Scan for the cell matching the given text and deliver its (X, Y) coordinate at center. 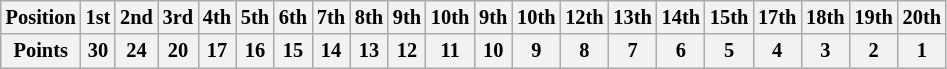
20th (922, 17)
18th (825, 17)
14 (331, 51)
5th (255, 17)
24 (136, 51)
11 (450, 51)
17 (217, 51)
3rd (178, 17)
9 (536, 51)
4 (777, 51)
8 (584, 51)
13th (633, 17)
13 (369, 51)
19th (873, 17)
7 (633, 51)
12th (584, 17)
Points (41, 51)
16 (255, 51)
20 (178, 51)
15th (729, 17)
1 (922, 51)
5 (729, 51)
2 (873, 51)
8th (369, 17)
Position (41, 17)
12 (407, 51)
10 (493, 51)
17th (777, 17)
4th (217, 17)
15 (293, 51)
1st (98, 17)
14th (681, 17)
7th (331, 17)
6 (681, 51)
3 (825, 51)
30 (98, 51)
6th (293, 17)
2nd (136, 17)
